Locate the cell with the specified text and output its (X, Y) center coordinate. 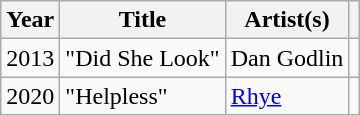
Title (142, 20)
Artist(s) (287, 20)
Year (30, 20)
Dan Godlin (287, 58)
2013 (30, 58)
"Helpless" (142, 96)
Rhye (287, 96)
"Did She Look" (142, 58)
2020 (30, 96)
